Provide the (x, y) coordinate of the cell's center where the given text is located.  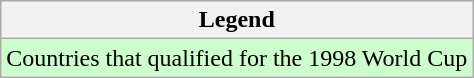
Countries that qualified for the 1998 World Cup (237, 58)
Legend (237, 20)
